Return the [X, Y] coordinate for the center point of the cell that contains the specified text.  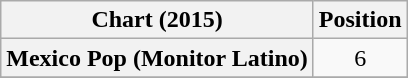
6 [360, 58]
Position [360, 20]
Mexico Pop (Monitor Latino) [158, 58]
Chart (2015) [158, 20]
